Identify which cell holds the provided text, then report its [X, Y] central coordinate. 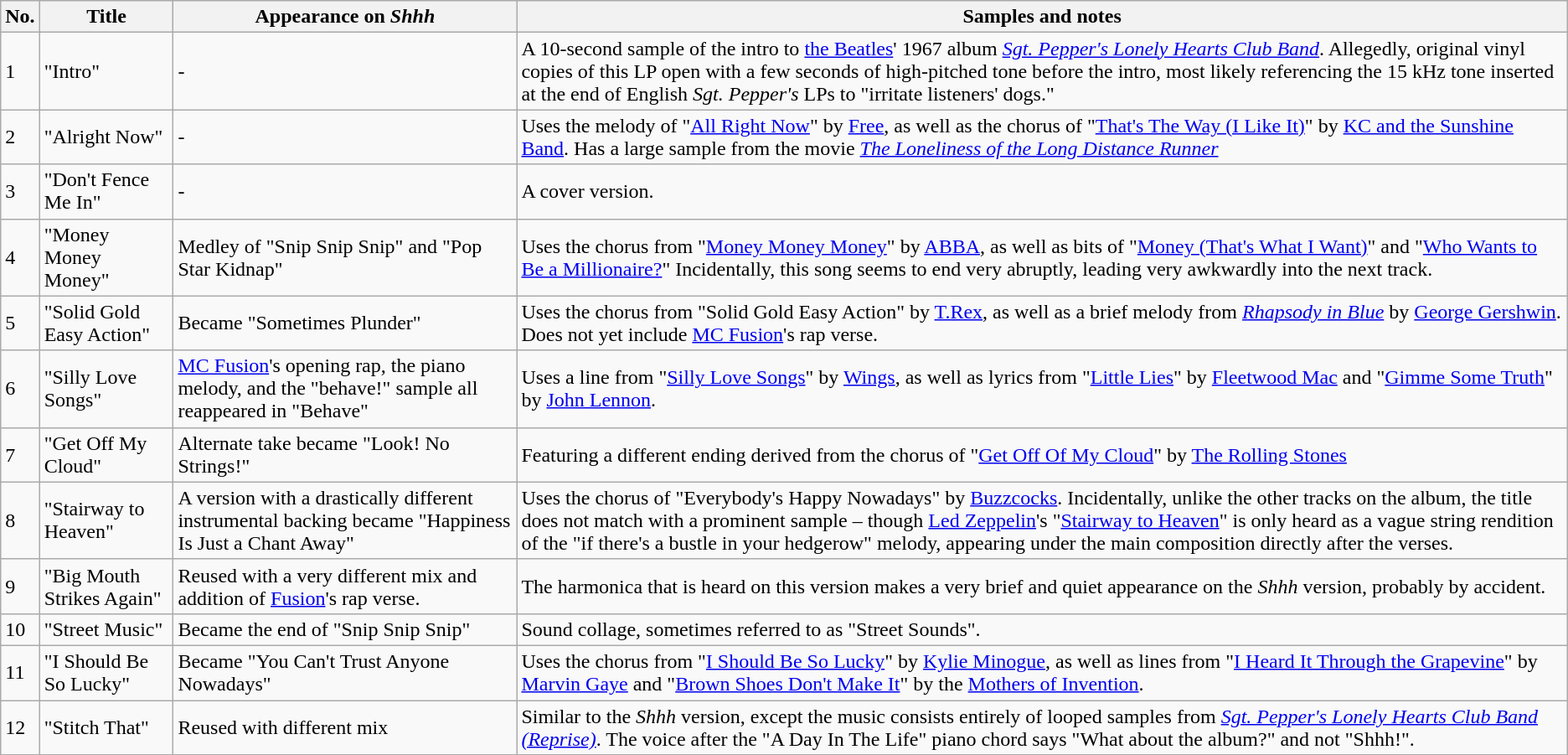
2 [20, 137]
4 [20, 257]
Became the end of "Snip Snip Snip" [345, 629]
MC Fusion's opening rap, the piano melody, and the "behave!" sample all reappeared in "Behave" [345, 389]
"Silly Love Songs" [106, 389]
"Intro" [106, 71]
"Money Money Money" [106, 257]
A version with a drastically different instrumental backing became "Happiness Is Just a Chant Away" [345, 520]
A cover version. [1042, 191]
3 [20, 191]
10 [20, 629]
"Stitch That" [106, 727]
"Street Music" [106, 629]
"I Should Be So Lucky" [106, 672]
Reused with a very different mix and addition of Fusion's rap verse. [345, 587]
9 [20, 587]
"Don't Fence Me In" [106, 191]
The harmonica that is heard on this version makes a very brief and quiet appearance on the Shhh version, probably by accident. [1042, 587]
5 [20, 323]
Reused with different mix [345, 727]
11 [20, 672]
Featuring a different ending derived from the chorus of "Get Off Of My Cloud" by The Rolling Stones [1042, 454]
Became "You Can't Trust Anyone Nowadays" [345, 672]
"Stairway to Heaven" [106, 520]
"Solid Gold Easy Action" [106, 323]
Alternate take became "Look! No Strings!" [345, 454]
"Big Mouth Strikes Again" [106, 587]
1 [20, 71]
6 [20, 389]
Samples and notes [1042, 17]
No. [20, 17]
"Get Off My Cloud" [106, 454]
Became "Sometimes Plunder" [345, 323]
Medley of "Snip Snip Snip" and "Pop Star Kidnap" [345, 257]
"Alright Now" [106, 137]
8 [20, 520]
Uses a line from "Silly Love Songs" by Wings, as well as lyrics from "Little Lies" by Fleetwood Mac and "Gimme Some Truth" by John Lennon. [1042, 389]
Appearance on Shhh [345, 17]
Title [106, 17]
7 [20, 454]
Sound collage, sometimes referred to as "Street Sounds". [1042, 629]
12 [20, 727]
